Capture the cell that displays the provided text and extract its [X, Y] central coordinate. 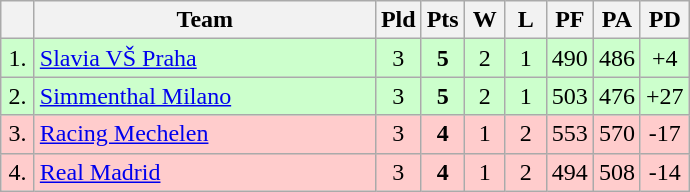
476 [616, 96]
PF [570, 20]
L [526, 20]
1. [18, 58]
Pts [442, 20]
-17 [664, 134]
553 [570, 134]
PD [664, 20]
-14 [664, 172]
4. [18, 172]
W [484, 20]
486 [616, 58]
Team [204, 20]
503 [570, 96]
Racing Mechelen [204, 134]
494 [570, 172]
570 [616, 134]
Pld [398, 20]
Real Madrid [204, 172]
+27 [664, 96]
3. [18, 134]
Simmenthal Milano [204, 96]
Slavia VŠ Praha [204, 58]
2. [18, 96]
490 [570, 58]
PA [616, 20]
508 [616, 172]
+4 [664, 58]
